Determine the [X, Y] coordinate at the center of the cell enclosing the given text.  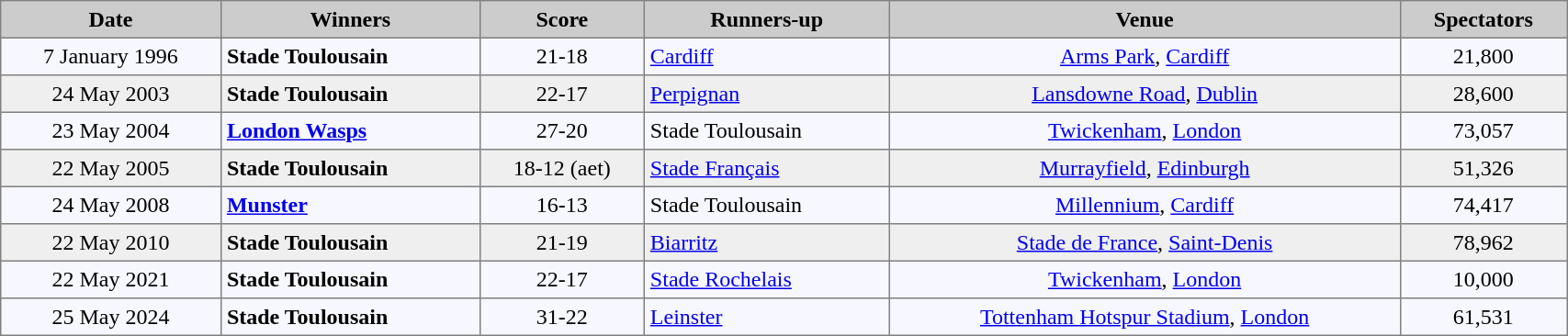
Munster [350, 205]
51,326 [1483, 168]
10,000 [1483, 279]
London Wasps [350, 130]
27-20 [562, 130]
Biarritz [766, 242]
21-18 [562, 56]
25 May 2024 [110, 317]
Tottenham Hotspur Stadium, London [1145, 317]
Lansdowne Road, Dublin [1145, 94]
Perpignan [766, 94]
7 January 1996 [110, 56]
18-12 (aet) [562, 168]
74,417 [1483, 205]
78,962 [1483, 242]
23 May 2004 [110, 130]
16-13 [562, 205]
21,800 [1483, 56]
Runners-up [766, 19]
61,531 [1483, 317]
Date [110, 19]
Arms Park, Cardiff [1145, 56]
22 May 2005 [110, 168]
22 May 2021 [110, 279]
28,600 [1483, 94]
Cardiff [766, 56]
Murrayfield, Edinburgh [1145, 168]
Stade Français [766, 168]
Spectators [1483, 19]
Leinster [766, 317]
Stade de France, Saint-Denis [1145, 242]
24 May 2008 [110, 205]
22 May 2010 [110, 242]
31-22 [562, 317]
Venue [1145, 19]
Score [562, 19]
73,057 [1483, 130]
Millennium, Cardiff [1145, 205]
Winners [350, 19]
24 May 2003 [110, 94]
21-19 [562, 242]
Stade Rochelais [766, 279]
